Capture the cell that displays the provided text and extract its [X, Y] central coordinate. 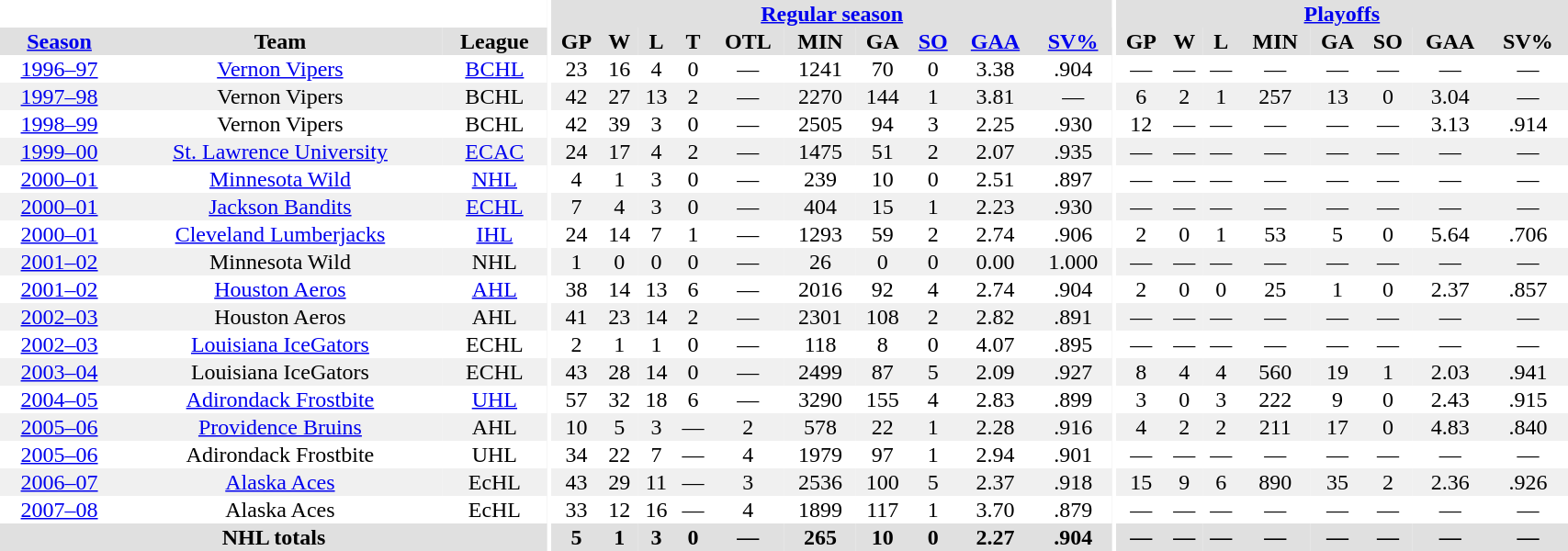
578 [820, 427]
890 [1275, 482]
NHL totals [274, 537]
404 [820, 207]
1997–98 [59, 96]
2007–08 [59, 510]
1475 [820, 152]
.918 [1073, 482]
.899 [1073, 399]
Jackson Bandits [280, 207]
3290 [820, 399]
.901 [1073, 455]
97 [883, 455]
.941 [1528, 372]
100 [883, 482]
560 [1275, 372]
.914 [1528, 124]
33 [576, 510]
222 [1275, 399]
59 [883, 234]
239 [820, 179]
41 [576, 317]
.935 [1073, 152]
2.25 [996, 124]
87 [883, 372]
3.70 [996, 510]
38 [576, 289]
1.000 [1073, 262]
2.51 [996, 179]
1998–99 [59, 124]
.927 [1073, 372]
1899 [820, 510]
25 [1275, 289]
4.07 [996, 344]
265 [820, 537]
Providence Bruins [280, 427]
19 [1337, 372]
0.00 [996, 262]
144 [883, 96]
11 [656, 482]
3.13 [1450, 124]
2270 [820, 96]
3.38 [996, 69]
.897 [1073, 179]
.879 [1073, 510]
.915 [1528, 399]
Playoffs [1341, 14]
155 [883, 399]
39 [619, 124]
.891 [1073, 317]
T [693, 41]
2301 [820, 317]
2.07 [996, 152]
28 [619, 372]
.857 [1528, 289]
1999–00 [59, 152]
2.03 [1450, 372]
1996–97 [59, 69]
Season [59, 41]
.895 [1073, 344]
51 [883, 152]
2.09 [996, 372]
35 [1337, 482]
St. Lawrence University [280, 152]
1293 [820, 234]
Team [280, 41]
Regular season [831, 14]
108 [883, 317]
2004–05 [59, 399]
92 [883, 289]
.926 [1528, 482]
1979 [820, 455]
OTL [749, 41]
4.83 [1450, 427]
5.64 [1450, 234]
94 [883, 124]
2.94 [996, 455]
2.82 [996, 317]
2016 [820, 289]
.840 [1528, 427]
IHL [494, 234]
2.83 [996, 399]
3.04 [1450, 96]
2006–07 [59, 482]
League [494, 41]
2536 [820, 482]
53 [1275, 234]
Cleveland Lumberjacks [280, 234]
118 [820, 344]
2.23 [996, 207]
2505 [820, 124]
3.81 [996, 96]
26 [820, 262]
2.43 [1450, 399]
2.27 [996, 537]
ECAC [494, 152]
18 [656, 399]
.916 [1073, 427]
29 [619, 482]
32 [619, 399]
211 [1275, 427]
34 [576, 455]
2499 [820, 372]
70 [883, 69]
2.28 [996, 427]
2003–04 [59, 372]
57 [576, 399]
257 [1275, 96]
27 [619, 96]
1241 [820, 69]
117 [883, 510]
.706 [1528, 234]
2.36 [1450, 482]
.906 [1073, 234]
